Detect which cell encompasses the target text, then output its (x, y) center coordinate. 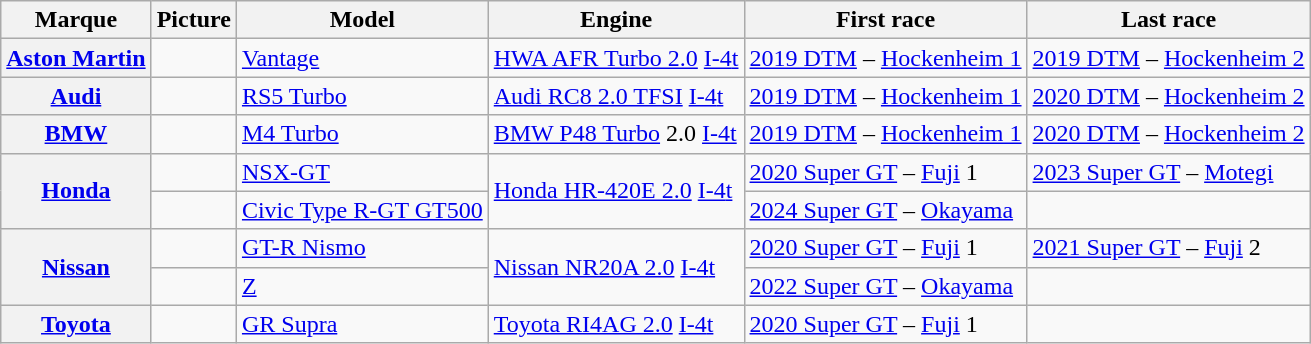
2024 Super GT – Okayama (886, 210)
Model (362, 20)
BMW P48 Turbo 2.0 I-4t (616, 134)
2019 DTM – Hockenheim 2 (1168, 58)
Picture (194, 20)
Honda (76, 191)
Audi (76, 96)
Last race (1168, 20)
RS5 Turbo (362, 96)
BMW (76, 134)
2022 Super GT – Okayama (886, 286)
Toyota (76, 324)
Nissan NR20A 2.0 I-4t (616, 267)
Aston Martin (76, 58)
Audi RC8 2.0 TFSI I-4t (616, 96)
GR Supra (362, 324)
Z (362, 286)
2021 Super GT – Fuji 2 (1168, 248)
Marque (76, 20)
M4 Turbo (362, 134)
Civic Type R-GT GT500 (362, 210)
First race (886, 20)
2023 Super GT – Motegi (1168, 172)
HWA AFR Turbo 2.0 I-4t (616, 58)
NSX-GT (362, 172)
Vantage (362, 58)
Nissan (76, 267)
Honda HR-420E 2.0 I-4t (616, 191)
Engine (616, 20)
GT-R Nismo (362, 248)
Toyota RI4AG 2.0 I-4t (616, 324)
